Identify which cell holds the provided text, then report its [x, y] central coordinate. 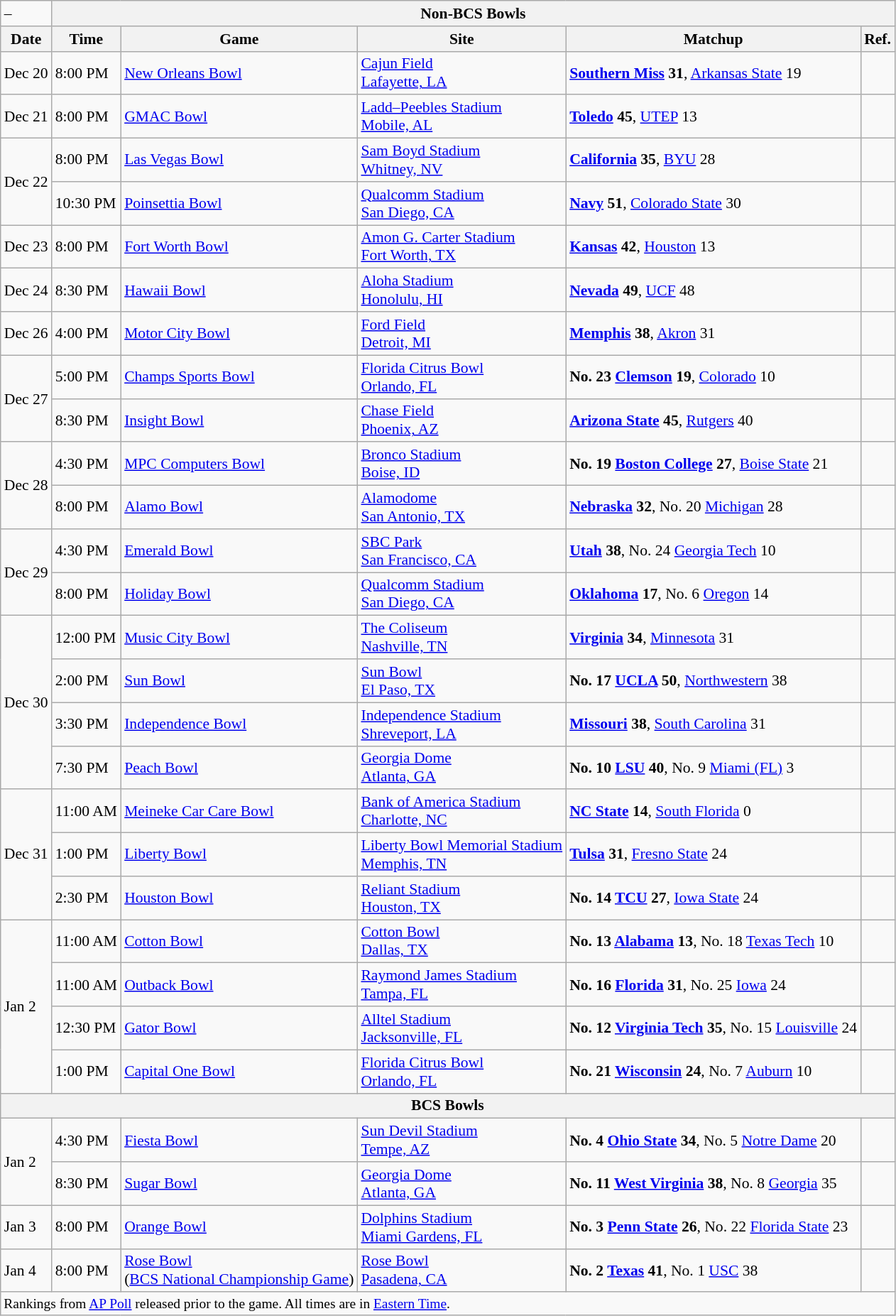
Site [461, 39]
Non-BCS Bowls [473, 13]
MPC Computers Bowl [239, 464]
Dec 27 [26, 398]
AlamodomeSan Antonio, TX [461, 507]
BCS Bowls [447, 1106]
Utah 38, No. 24 Georgia Tech 10 [713, 551]
Missouri 38, South Carolina 31 [713, 724]
Independence StadiumShreveport, LA [461, 724]
No. 23 Clemson 19, Colorado 10 [713, 376]
Dec 29 [26, 572]
Motor City Bowl [239, 334]
Cotton Bowl [239, 942]
GMAC Bowl [239, 116]
Oklahoma 17, No. 6 Oregon 14 [713, 594]
Reliant StadiumHouston, TX [461, 898]
Fiesta Bowl [239, 1141]
4:00 PM [87, 334]
Amon G. Carter StadiumFort Worth, TX [461, 247]
Outback Bowl [239, 984]
Dec 26 [26, 334]
Jan 3 [26, 1227]
Dolphins StadiumMiami Gardens, FL [461, 1227]
Dec 22 [26, 182]
Nevada 49, UCF 48 [713, 290]
Peach Bowl [239, 767]
Houston Bowl [239, 898]
Southern Miss 31, Arkansas State 19 [713, 72]
2:00 PM [87, 680]
Alltel StadiumJacksonville, FL [461, 1028]
Sun Devil StadiumTempe, AZ [461, 1141]
12:30 PM [87, 1028]
Sam Boyd StadiumWhitney, NV [461, 161]
No. 12 Virginia Tech 35, No. 15 Louisville 24 [713, 1028]
SBC ParkSan Francisco, CA [461, 551]
Alamo Bowl [239, 507]
Chase FieldPhoenix, AZ [461, 420]
Cotton BowlDallas, TX [461, 942]
No. 11 West Virginia 38, No. 8 Georgia 35 [713, 1183]
Sugar Bowl [239, 1183]
Dec 28 [26, 486]
Dec 24 [26, 290]
New Orleans Bowl [239, 72]
No. 21 Wisconsin 24, No. 7 Auburn 10 [713, 1071]
Rose Bowl (BCS National Championship Game) [239, 1270]
Ford FieldDetroit, MI [461, 334]
Music City Bowl [239, 638]
Holiday Bowl [239, 594]
Matchup [713, 39]
No. 10 LSU 40, No. 9 Miami (FL) 3 [713, 767]
Rose BowlPasadena, CA [461, 1270]
10:30 PM [87, 203]
Navy 51, Colorado State 30 [713, 203]
Bank of America StadiumCharlotte, NC [461, 811]
Ref. [878, 39]
Sun BowlEl Paso, TX [461, 680]
Rankings from AP Poll released prior to the game. All times are in Eastern Time. [447, 1304]
Memphis 38, Akron 31 [713, 334]
Fort Worth Bowl [239, 247]
Capital One Bowl [239, 1071]
Dec 23 [26, 247]
Tulsa 31, Fresno State 24 [713, 855]
No. 4 Ohio State 34, No. 5 Notre Dame 20 [713, 1141]
12:00 PM [87, 638]
– [26, 13]
Insight Bowl [239, 420]
Raymond James StadiumTampa, FL [461, 984]
Virginia 34, Minnesota 31 [713, 638]
Meineke Car Care Bowl [239, 811]
Champs Sports Bowl [239, 376]
Arizona State 45, Rutgers 40 [713, 420]
Las Vegas Bowl [239, 161]
Ladd–Peebles StadiumMobile, AL [461, 116]
Poinsettia Bowl [239, 203]
No. 3 Penn State 26, No. 22 Florida State 23 [713, 1227]
Dec 21 [26, 116]
Bronco StadiumBoise, ID [461, 464]
Time [87, 39]
Toledo 45, UTEP 13 [713, 116]
The ColiseumNashville, TN [461, 638]
5:00 PM [87, 376]
Dec 20 [26, 72]
Aloha StadiumHonolulu, HI [461, 290]
Jan 4 [26, 1270]
Liberty Bowl Memorial StadiumMemphis, TN [461, 855]
California 35, BYU 28 [713, 161]
Dec 30 [26, 702]
Nebraska 32, No. 20 Michigan 28 [713, 507]
2:30 PM [87, 898]
Independence Bowl [239, 724]
Sun Bowl [239, 680]
Cajun FieldLafayette, LA [461, 72]
NC State 14, South Florida 0 [713, 811]
Hawaii Bowl [239, 290]
No. 2 Texas 41, No. 1 USC 38 [713, 1270]
Emerald Bowl [239, 551]
7:30 PM [87, 767]
No. 14 TCU 27, Iowa State 24 [713, 898]
Dec 31 [26, 855]
3:30 PM [87, 724]
Game [239, 39]
No. 19 Boston College 27, Boise State 21 [713, 464]
No. 17 UCLA 50, Northwestern 38 [713, 680]
Liberty Bowl [239, 855]
Kansas 42, Houston 13 [713, 247]
Date [26, 39]
No. 16 Florida 31, No. 25 Iowa 24 [713, 984]
Orange Bowl [239, 1227]
Gator Bowl [239, 1028]
No. 13 Alabama 13, No. 18 Texas Tech 10 [713, 942]
